Return [x, y] of the center of cell containing provided text 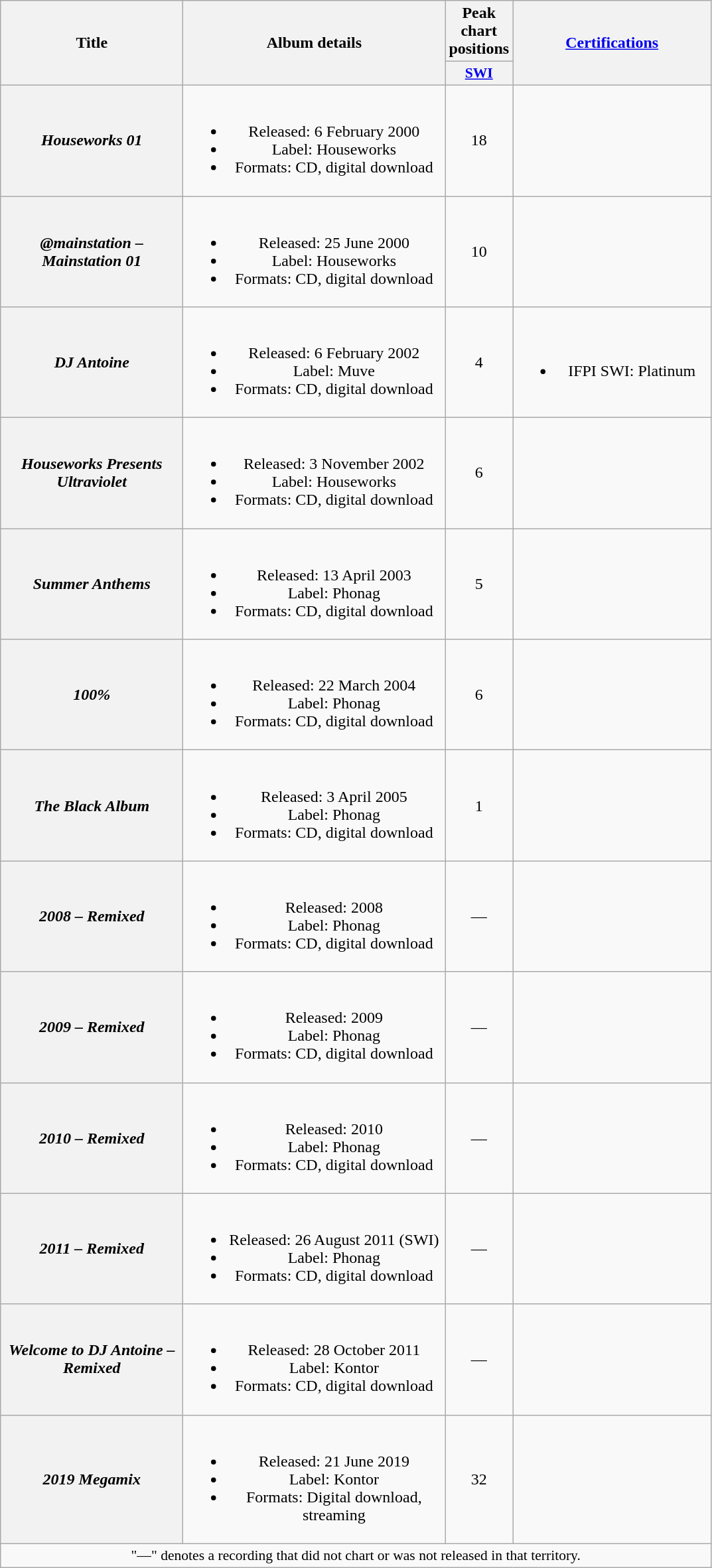
Released: 22 March 2004Label: PhonagFormats: CD, digital download [315, 695]
Released: 28 October 2011Label: KontorFormats: CD, digital download [315, 1360]
Released: 25 June 2000Label: HouseworksFormats: CD, digital download [315, 252]
2008 – Remixed [92, 917]
5 [479, 584]
2009 – Remixed [92, 1027]
1 [479, 805]
Houseworks Presents Ultraviolet [92, 474]
Released: 2009Label: PhonagFormats: CD, digital download [315, 1027]
18 [479, 141]
4 [479, 362]
Released: 21 June 2019Label: KontorFormats: Digital download, streaming [315, 1479]
32 [479, 1479]
SWI [479, 74]
10 [479, 252]
Released: 6 February 2000Label: HouseworksFormats: CD, digital download [315, 141]
Album details [315, 43]
Certifications [612, 43]
100% [92, 695]
Released: 26 August 2011 (SWI)Label: PhonagFormats: CD, digital download [315, 1248]
2011 – Remixed [92, 1248]
Released: 2010Label: PhonagFormats: CD, digital download [315, 1138]
Summer Anthems [92, 584]
@mainstation – Mainstation 01 [92, 252]
Released: 6 February 2002Label: MuveFormats: CD, digital download [315, 362]
2010 – Remixed [92, 1138]
Released: 13 April 2003Label: PhonagFormats: CD, digital download [315, 584]
Welcome to DJ Antoine – Remixed [92, 1360]
"—" denotes a recording that did not chart or was not released in that territory. [356, 1555]
Houseworks 01 [92, 141]
Title [92, 43]
IFPI SWI: Platinum [612, 362]
Released: 2008Label: PhonagFormats: CD, digital download [315, 917]
Released: 3 November 2002Label: HouseworksFormats: CD, digital download [315, 474]
Peak chart positions [479, 31]
DJ Antoine [92, 362]
The Black Album [92, 805]
Released: 3 April 2005Label: PhonagFormats: CD, digital download [315, 805]
2019 Megamix [92, 1479]
